Provide the [X, Y] coordinate of the cell's center where the given text is located.  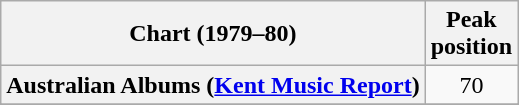
Chart (1979–80) [213, 34]
Peakposition [471, 34]
Australian Albums (Kent Music Report) [213, 85]
70 [471, 85]
